Locate the cell with the specified text and output its (X, Y) center coordinate. 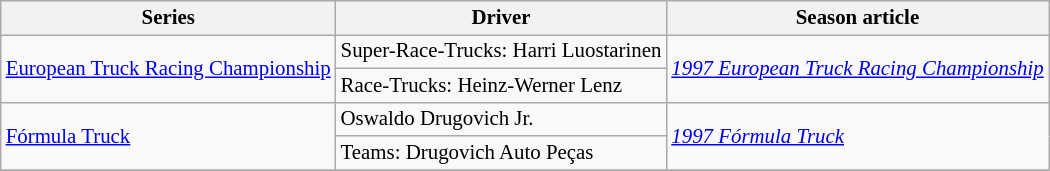
1997 European Truck Racing Championship (857, 68)
Driver (502, 18)
Oswaldo Drugovich Jr. (502, 119)
European Truck Racing Championship (168, 68)
Race-Trucks: Heinz-Werner Lenz (502, 85)
Series (168, 18)
Teams: Drugovich Auto Peças (502, 153)
Season article (857, 18)
1997 Fórmula Truck (857, 136)
Fórmula Truck (168, 136)
Super-Race-Trucks: Harri Luostarinen (502, 51)
